Find where the given text appears and provide that cell's center as [x, y] coordinate. 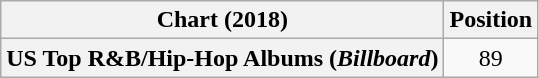
Chart (2018) [222, 20]
Position [491, 20]
89 [491, 58]
US Top R&B/Hip-Hop Albums (Billboard) [222, 58]
